From the cell containing the given text, extract its center point as (x, y) coordinate. 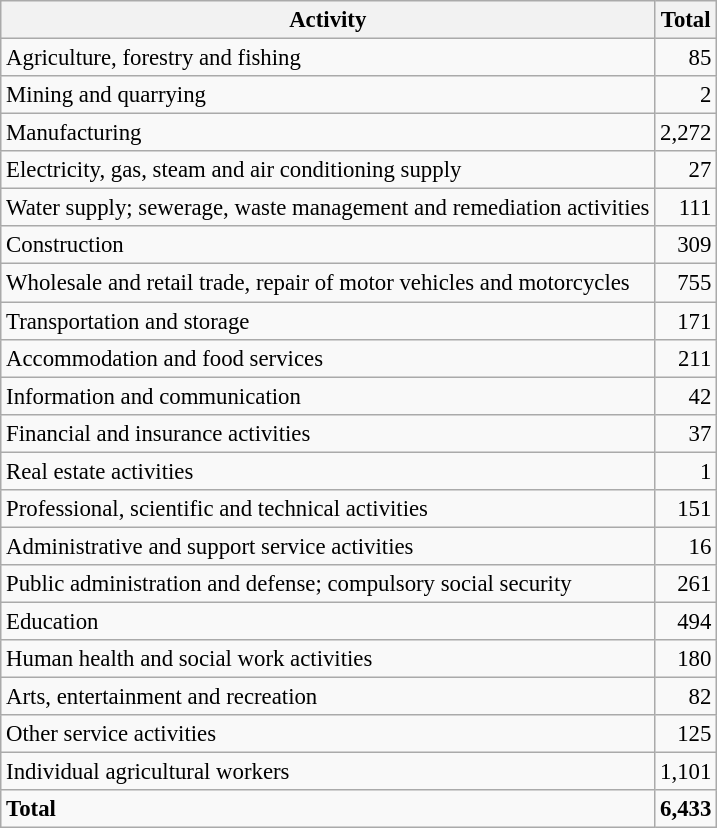
Water supply; sewerage, waste management and remediation activities (328, 208)
Agriculture, forestry and fishing (328, 58)
211 (686, 358)
Individual agricultural workers (328, 772)
Education (328, 621)
Public administration and defense; compulsory social security (328, 584)
494 (686, 621)
Real estate activities (328, 471)
180 (686, 659)
Construction (328, 245)
Professional, scientific and technical activities (328, 509)
Administrative and support service activities (328, 546)
755 (686, 283)
85 (686, 58)
Electricity, gas, steam and air conditioning supply (328, 170)
2 (686, 95)
Mining and quarrying (328, 95)
309 (686, 245)
Arts, entertainment and recreation (328, 697)
Information and communication (328, 396)
151 (686, 509)
Human health and social work activities (328, 659)
1 (686, 471)
6,433 (686, 809)
171 (686, 321)
111 (686, 208)
125 (686, 734)
261 (686, 584)
16 (686, 546)
27 (686, 170)
82 (686, 697)
42 (686, 396)
1,101 (686, 772)
Transportation and storage (328, 321)
37 (686, 433)
Accommodation and food services (328, 358)
Activity (328, 20)
Other service activities (328, 734)
2,272 (686, 133)
Financial and insurance activities (328, 433)
Wholesale and retail trade, repair of motor vehicles and motorcycles (328, 283)
Manufacturing (328, 133)
